Scan for the cell matching the given text and deliver its (x, y) coordinate at center. 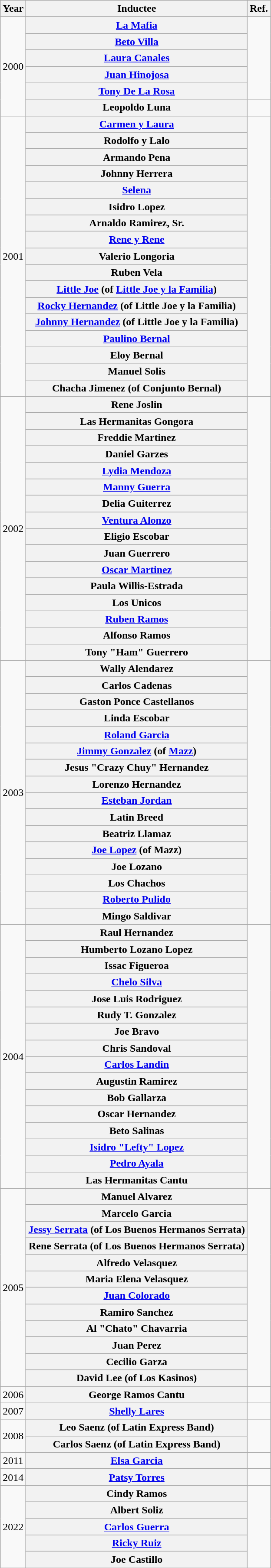
2008 (13, 1436)
Chelo Silva (137, 982)
Los Unicos (137, 603)
Paulino Bernal (137, 339)
Jesus "Crazy Chuy" Hernandez (137, 768)
Issac Figueroa (137, 965)
2002 (13, 528)
Ricky Ruiz (137, 1543)
Marcelo Garcia (137, 1213)
Raul Hernandez (137, 932)
Carlos Guerra (137, 1526)
Latin Breed (137, 817)
Beto Salinas (137, 1131)
2014 (13, 1477)
Juan Colorado (137, 1296)
Manny Guerra (137, 487)
Pedro Ayala (137, 1164)
Jessy Serrata (of Los Buenos Hermanos Serrata) (137, 1229)
Lorenzo Hernandez (137, 784)
Tony De La Rosa (137, 91)
Carlos Saenz (of Latin Express Band) (137, 1444)
Carlos Landin (137, 1065)
Alfredo Velasquez (137, 1263)
Las Hermanitas Cantu (137, 1180)
Chacha Jimenez (of Conjunto Bernal) (137, 388)
2005 (13, 1288)
Rodolfo y Lalo (137, 140)
Rene Joslin (137, 404)
Ventura Alonzo (137, 520)
Daniel Garzes (137, 454)
Ruben Vela (137, 273)
2022 (13, 1526)
Beatriz Llamaz (137, 834)
Jimmy Gonzalez (of Mazz) (137, 751)
Carlos Cadenas (137, 685)
Alfonso Ramos (137, 636)
Tony "Ham" Guerrero (137, 652)
Al "Chato" Chavarria (137, 1329)
Roberto Pulido (137, 900)
Elsa Garcia (137, 1460)
2004 (13, 1056)
Joe Lopez (of Mazz) (137, 850)
Juan Perez (137, 1345)
2001 (13, 256)
Rudy T. Gonzalez (137, 1015)
Eligio Escobar (137, 537)
Delia Guiterrez (137, 504)
Isidro "Lefty" Lopez (137, 1147)
Cindy Ramos (137, 1493)
George Ramos Cantu (137, 1395)
Joe Lozano (137, 867)
Cecilio Garza (137, 1362)
2007 (13, 1411)
Inductee (137, 9)
Bob Gallarza (137, 1098)
Eloy Bernal (137, 355)
Carmen y Laura (137, 124)
Lydia Mendoza (137, 470)
Isidro Lopez (137, 207)
Mingo Saldivar (137, 916)
Manuel Solis (137, 372)
Oscar Martinez (137, 570)
Armando Pena (137, 157)
Rene y Rene (137, 240)
Arnaldo Ramirez, Sr. (137, 223)
2011 (13, 1460)
2006 (13, 1395)
Rocky Hernandez (of Little Joe y la Familia) (137, 306)
Joe Bravo (137, 1032)
Las Hermanitas Gongora (137, 421)
Ramiro Sanchez (137, 1312)
Leo Saenz (of Latin Express Band) (137, 1428)
La Mafia (137, 25)
Freddie Martinez (137, 437)
Little Joe (of Little Joe y la Familia) (137, 289)
2000 (13, 66)
Roland Garcia (137, 735)
Linda Escobar (137, 718)
Johnny Herrera (137, 173)
Albert Soliz (137, 1510)
Los Chachos (137, 883)
David Lee (of Los Kasinos) (137, 1378)
Shelly Lares (137, 1411)
Selena (137, 190)
Valerio Longoria (137, 256)
Paula Willis-Estrada (137, 586)
Joe Castillo (137, 1560)
Gaston Ponce Castellanos (137, 701)
Wally Alendarez (137, 668)
Beto Villa (137, 42)
Ruben Ramos (137, 619)
Patsy Torres (137, 1477)
Jose Luis Rodriguez (137, 998)
Augustin Ramirez (137, 1081)
2003 (13, 792)
Rene Serrata (of Los Buenos Hermanos Serrata) (137, 1246)
Juan Hinojosa (137, 75)
Maria Elena Velasquez (137, 1279)
Year (13, 9)
Chris Sandoval (137, 1048)
Esteban Jordan (137, 801)
Juan Guerrero (137, 553)
Laura Canales (137, 58)
Oscar Hernandez (137, 1114)
Humberto Lozano Lopez (137, 949)
Manuel Alvarez (137, 1196)
Leopoldo Luna (137, 108)
Johnny Hernandez (of Little Joe y la Familia) (137, 322)
Ref. (259, 9)
